Output the (x, y) coordinate of the center of the cell containing the given text.  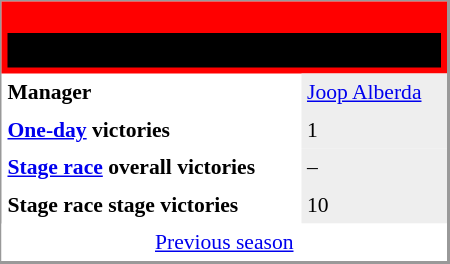
1 (374, 130)
Manager (152, 93)
10 (374, 205)
Joop Alberda (374, 93)
Stage race overall victories (152, 167)
One-day victories (152, 130)
– (374, 167)
Previous season (225, 243)
Stage race stage victories (152, 205)
